Locate the cell with the specified text and output its (X, Y) center coordinate. 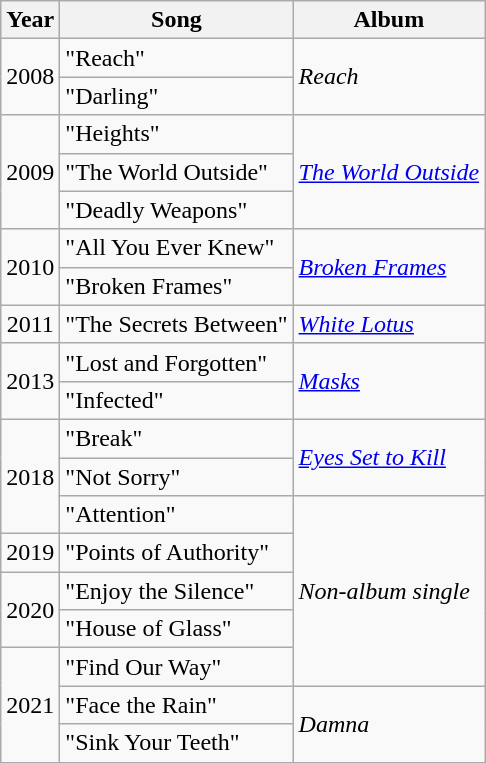
Album (389, 20)
Reach (389, 77)
"Face the Rain" (176, 705)
Non-album single (389, 591)
"Not Sorry" (176, 477)
2013 (30, 381)
"The World Outside" (176, 172)
Song (176, 20)
2008 (30, 77)
"Enjoy the Silence" (176, 591)
"Find Our Way" (176, 667)
2018 (30, 476)
The World Outside (389, 172)
"Heights" (176, 134)
2011 (30, 324)
"Infected" (176, 400)
Year (30, 20)
"Darling" (176, 96)
Masks (389, 381)
2020 (30, 610)
"All You Ever Knew" (176, 248)
"Reach" (176, 58)
"The Secrets Between" (176, 324)
2021 (30, 705)
"Sink Your Teeth" (176, 743)
"House of Glass" (176, 629)
"Attention" (176, 515)
Damna (389, 724)
Eyes Set to Kill (389, 457)
2009 (30, 172)
"Break" (176, 438)
"Broken Frames" (176, 286)
2019 (30, 553)
Broken Frames (389, 267)
2010 (30, 267)
White Lotus (389, 324)
"Deadly Weapons" (176, 210)
"Points of Authority" (176, 553)
"Lost and Forgotten" (176, 362)
